Locate the cell with the specified text and output its [x, y] center coordinate. 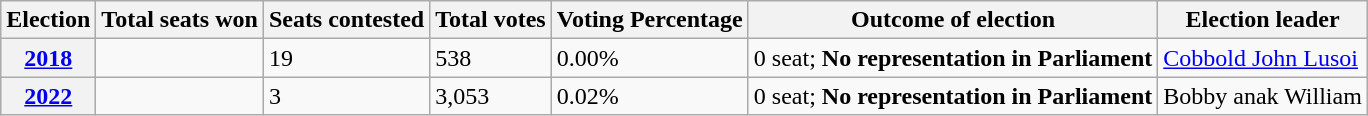
538 [491, 58]
3 [346, 96]
0.00% [650, 58]
Election leader [1263, 20]
Bobby anak William [1263, 96]
19 [346, 58]
Seats contested [346, 20]
Election [48, 20]
0.02% [650, 96]
3,053 [491, 96]
Outcome of election [952, 20]
2022 [48, 96]
2018 [48, 58]
Total seats won [180, 20]
Voting Percentage [650, 20]
Total votes [491, 20]
Cobbold John Lusoi [1263, 58]
